Output the (x, y) coordinate of the center of the cell containing the given text.  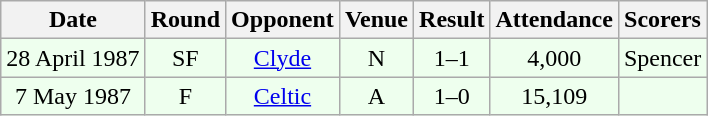
Scorers (662, 20)
Opponent (283, 20)
Clyde (283, 58)
Venue (376, 20)
Spencer (662, 58)
4,000 (554, 58)
F (185, 96)
28 April 1987 (73, 58)
N (376, 58)
Round (185, 20)
Celtic (283, 96)
15,109 (554, 96)
Date (73, 20)
1–0 (452, 96)
Result (452, 20)
SF (185, 58)
1–1 (452, 58)
Attendance (554, 20)
A (376, 96)
7 May 1987 (73, 96)
